Determine the (X, Y) coordinate at the center of the cell enclosing the given text.  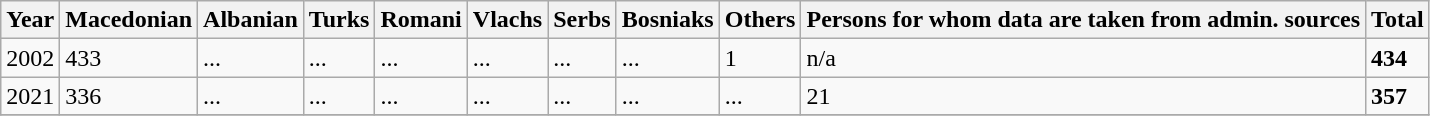
Vlachs (507, 20)
Year (30, 20)
Macedonian (129, 20)
1 (760, 58)
Bosniaks (668, 20)
Albanian (251, 20)
Romani (421, 20)
Turks (339, 20)
434 (1398, 58)
357 (1398, 96)
Serbs (582, 20)
n/a (1084, 58)
336 (129, 96)
2021 (30, 96)
2002 (30, 58)
Persons for whom data are taken from admin. sources (1084, 20)
Total (1398, 20)
433 (129, 58)
21 (1084, 96)
Others (760, 20)
